Search for the cell housing the specified text and yield its [X, Y] center coordinate. 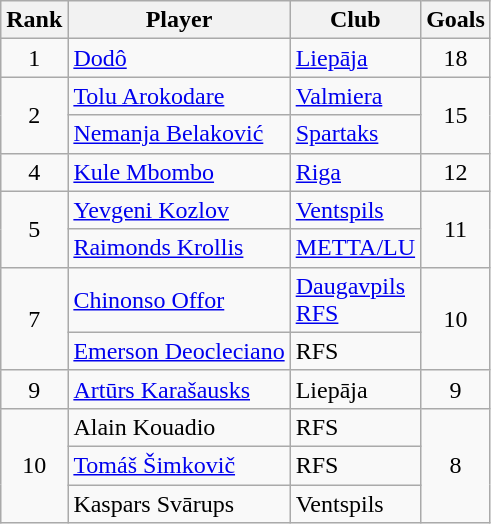
Player [179, 20]
7 [34, 318]
Nemanja Belaković [179, 134]
Yevgeni Kozlov [179, 210]
11 [456, 229]
18 [456, 58]
DaugavpilsRFS [355, 300]
2 [34, 115]
Alain Kouadio [179, 427]
5 [34, 229]
Kule Mbombo [179, 172]
Raimonds Krollis [179, 248]
Valmiera [355, 96]
Artūrs Karašausks [179, 389]
4 [34, 172]
METTA/LU [355, 248]
12 [456, 172]
15 [456, 115]
Tomáš Šimkovič [179, 465]
Kaspars Svārups [179, 503]
1 [34, 58]
Chinonso Offor [179, 300]
Club [355, 20]
Goals [456, 20]
Dodô [179, 58]
Riga [355, 172]
Rank [34, 20]
8 [456, 465]
Emerson Deocleciano [179, 351]
Spartaks [355, 134]
Tolu Arokodare [179, 96]
